Return the [x, y] coordinate for the center point of the cell that contains the specified text.  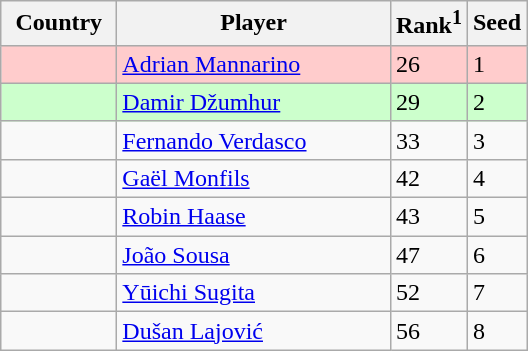
Gaël Monfils [254, 178]
Robin Haase [254, 217]
47 [428, 255]
1 [496, 64]
Player [254, 24]
Seed [496, 24]
8 [496, 331]
5 [496, 217]
João Sousa [254, 255]
42 [428, 178]
56 [428, 331]
43 [428, 217]
6 [496, 255]
Country [59, 24]
Fernando Verdasco [254, 140]
Damir Džumhur [254, 102]
52 [428, 293]
2 [496, 102]
7 [496, 293]
Rank1 [428, 24]
Dušan Lajović [254, 331]
Yūichi Sugita [254, 293]
33 [428, 140]
29 [428, 102]
Adrian Mannarino [254, 64]
4 [496, 178]
3 [496, 140]
26 [428, 64]
